Find where the given text appears and provide that cell's center as (x, y) coordinate. 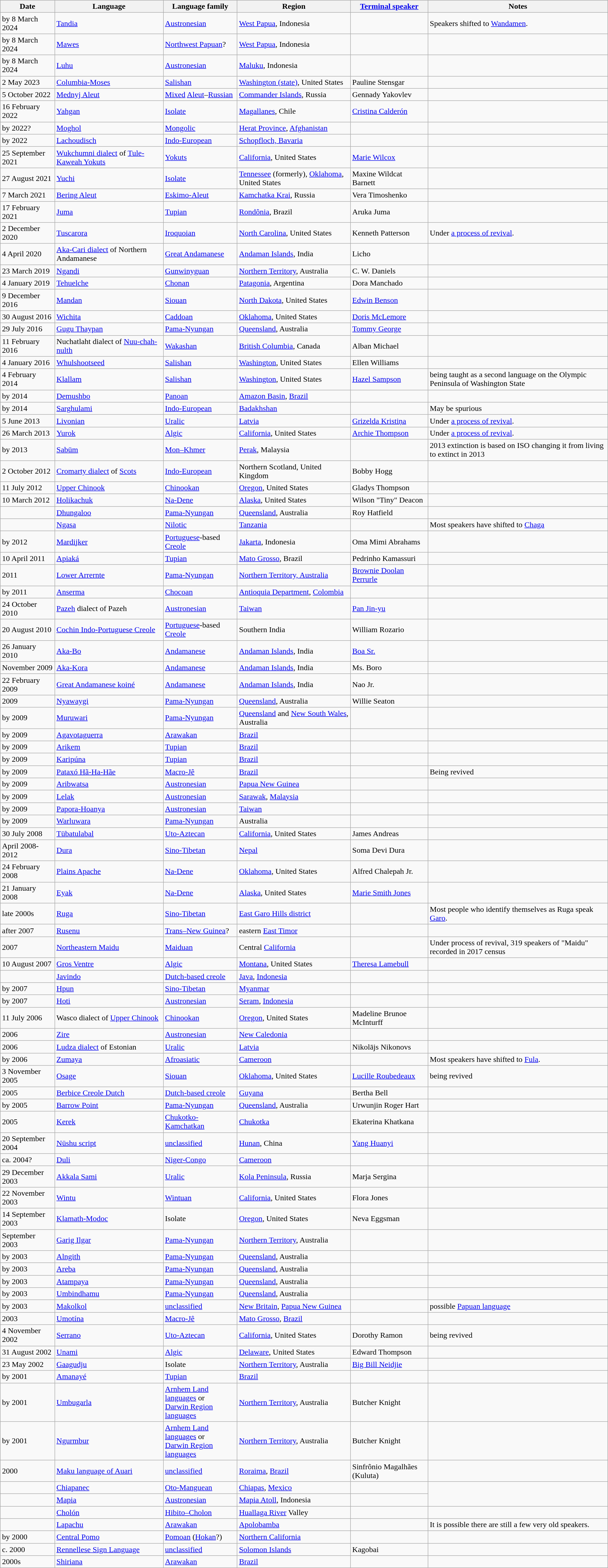
Theresa Lamebull (389, 964)
Central California (294, 947)
Apiaká (109, 558)
Yang Huanyi (389, 1143)
Nilotic (200, 525)
Chiapas, Mexico (294, 1487)
Bobby Hogg (389, 471)
Great Andamanese (200, 254)
Chukotko-Kamchatkan (200, 1122)
Karipúna (109, 759)
Myanmar (294, 989)
Eyak (109, 893)
by 2000 (28, 1537)
Kagobai (389, 1549)
Alban Michael (389, 346)
Mardijker (109, 542)
Tanzania (294, 525)
by 2005 (28, 1105)
Wukchumni dialect of Tule-Kaweah Yokuts (109, 157)
Pauline Stensgar (389, 82)
Jakarta, Indonesia (294, 542)
Nüshu script (109, 1143)
Hoti (109, 1001)
Notes (518, 6)
2007 (28, 947)
Big Bill Neidjie (389, 1364)
Rennellese Sign Language (109, 1549)
Alfred Chalepah Jr. (389, 871)
Bertha Bell (389, 1093)
22 November 2003 (28, 1197)
4 February 2014 (28, 379)
late 2000s (28, 913)
by 2012 (28, 542)
Delaware, United States (294, 1352)
Northeastern Maidu (109, 947)
Warluwara (109, 821)
Zire (109, 1035)
Kenneth Patterson (389, 233)
7 March 2021 (28, 195)
Ellen Williams (389, 363)
21 January 2008 (28, 893)
Dorothy Ramon (389, 1335)
30 July 2008 (28, 834)
Luhu (109, 66)
Huallaga River Valley (294, 1512)
by 2022 (28, 140)
Mawes (109, 44)
Demushbo (109, 396)
10 April 2011 (28, 558)
Chiapanec (109, 1487)
Lucille Roubedeaux (389, 1076)
Umbugarla (109, 1402)
Doris McLemore (389, 317)
24 February 2008 (28, 871)
4 January 2016 (28, 363)
Afroasiatic (200, 1059)
Papora-Hoanya (109, 809)
Kamchatka Krai, Russia (294, 195)
20 September 2004 (28, 1143)
16 February 2022 (28, 111)
Nao Jr. (389, 684)
Shiriana (109, 1562)
Anserma (109, 592)
Cromarty dialect of Scots (109, 471)
Tennessee (formerly), Oklahoma, United States (294, 178)
27 August 2021 (28, 178)
Most speakers have shifted to Fula. (518, 1059)
Gros Ventre (109, 964)
Pan Jin-yu (389, 609)
Klamath-Modoc (109, 1219)
2011 (28, 575)
2 October 2012 (28, 471)
Yuchi (109, 178)
May be spurious (518, 408)
Eskimo-Aleut (200, 195)
Archie Thompson (389, 433)
Columbia-Moses (109, 82)
Seram, Indonesia (294, 1001)
Areba (109, 1269)
Agavotaguerra (109, 734)
Boa Sr. (389, 651)
Ngasa (109, 525)
Sarghulami (109, 408)
It is possible there are still a few very old speakers. (518, 1525)
Northern California (294, 1537)
Commander Islands, Russia (294, 95)
Flora Jones (389, 1197)
Umbindhamu (109, 1294)
Roy Hatfield (389, 513)
Mednyj Aleut (109, 95)
Unami (109, 1352)
Arikem (109, 747)
New Caledonia (294, 1035)
Most speakers have shifted to Chaga (518, 525)
Willie Seaton (389, 701)
William Rozario (389, 630)
Panoan (200, 396)
Wichita (109, 317)
3 November 2005 (28, 1076)
10 March 2012 (28, 500)
9 December 2016 (28, 300)
Terminal speaker (389, 6)
ca. 2004? (28, 1160)
Language (109, 6)
Berbice Creole Dutch (109, 1093)
Cristina Calderón (389, 111)
Region (294, 6)
Yahgan (109, 111)
Niger-Congo (200, 1160)
4 January 2019 (28, 283)
Amanayé (109, 1377)
Barrow Point (109, 1105)
Makolkol (109, 1306)
by 2013 (28, 450)
North Carolina, United States (294, 233)
Holikachuk (109, 500)
Papua New Guinea (294, 784)
Aribwatsa (109, 784)
11 July 2012 (28, 488)
Maiduan (200, 947)
Roraima, Brazil (294, 1471)
2000 (28, 1471)
Northern Scotland, United Kingdom (294, 471)
Maxine Wildcat Barnett (389, 178)
Gennady Yakovlev (389, 95)
Hazel Sampson (389, 379)
Tehuelche (109, 283)
Sarawak, Malaysia (294, 797)
Urwunjin Roger Hart (389, 1105)
Iroquoian (200, 233)
4 November 2002 (28, 1335)
Dura (109, 850)
29 July 2016 (28, 329)
Wintu (109, 1197)
Moghol (109, 128)
Aka-Bo (109, 651)
by 2006 (28, 1059)
C. W. Daniels (389, 271)
26 March 2013 (28, 433)
Caddoan (200, 317)
Mandan (109, 300)
Apolobamba (294, 1525)
Ludza dialect of Estonian (109, 1047)
Gaagudju (109, 1364)
Nikolājs Nikonovs (389, 1047)
2000s (28, 1562)
Gladys Thompson (389, 488)
November 2009 (28, 668)
Duli (109, 1160)
Lelak (109, 797)
22 February 2009 (28, 684)
Lapachu (109, 1525)
25 September 2021 (28, 157)
Alngith (109, 1257)
Badakhshan (294, 408)
Ruga (109, 913)
Mongolic (200, 128)
Maluku, Indonesia (294, 66)
Sinfrônio Magalhães (Kuluta) (389, 1471)
Vera Timoshenko (389, 195)
2013 extinction is based on ISO changing it from living to extinct in 2013 (518, 450)
being taught as a second language on the Olympic Peninsula of Washington State (518, 379)
Speakers shifted to Wandamen. (518, 23)
Marie Smith Jones (389, 893)
Mon–Khmer (200, 450)
Wakashan (200, 346)
5 October 2022 (28, 95)
31 August 2002 (28, 1352)
Chukotka (294, 1122)
17 February 2021 (28, 212)
Oto-Manguean (200, 1487)
Queensland and New South Wales, Australia (294, 718)
Oma Mimi Abrahams (389, 542)
Neva Eggsman (389, 1219)
Wasco dialect of Upper Chinook (109, 1018)
Date (28, 6)
Kerek (109, 1122)
Tommy George (389, 329)
April 2008-2012 (28, 850)
Language family (200, 6)
11 July 2006 (28, 1018)
5 June 2013 (28, 421)
Dora Manchado (389, 283)
11 February 2016 (28, 346)
23 March 2019 (28, 271)
Wintuan (200, 1197)
Bering Aleut (109, 195)
September 2003 (28, 1240)
Tandia (109, 23)
Gunwinyguan (200, 271)
Chocoan (200, 592)
4 April 2020 (28, 254)
10 August 2007 (28, 964)
30 August 2016 (28, 317)
Northwest Papuan? (200, 44)
Osage (109, 1076)
Hpun (109, 989)
Antioquia Department, Colombia (294, 592)
Tuscarora (109, 233)
Pomoan (Hokan?) (200, 1537)
Pedrinho Kamassuri (389, 558)
2 December 2020 (28, 233)
Pataxó Hã-Ha-Hãe (109, 772)
Trans–New Guinea? (200, 930)
Rondônia, Brazil (294, 212)
Dhungaloo (109, 513)
British Columbia, Canada (294, 346)
Solomon Islands (294, 1549)
Klallam (109, 379)
Kola Peninsula, Russia (294, 1177)
Mapia (109, 1500)
Hunan, China (294, 1143)
14 September 2003 (28, 1219)
Being revived (518, 772)
Ms. Boro (389, 668)
Ngandi (109, 271)
Edward Thompson (389, 1352)
Australia (294, 821)
Chonan (200, 283)
Whulshootseed (109, 363)
Nuchatlaht dialect of Nuu-chah-nulth (109, 346)
29 December 2003 (28, 1177)
Most people who identify themselves as Ruga speak Garo. (518, 913)
Herat Province, Afghanistan (294, 128)
Hibito–Cholon (200, 1512)
Pazeh dialect of Pazeh (109, 609)
Patagonia, Argentina (294, 283)
Magallanes, Chile (294, 111)
Sabüm (109, 450)
New Britain, Papua New Guinea (294, 1306)
Aka-Cari dialect of Northern Andamanese (109, 254)
Nyawaygi (109, 701)
by 2011 (28, 592)
Ngurmbur (109, 1441)
Garig Ilgar (109, 1240)
Guyana (294, 1093)
Great Andamanese koiné (109, 684)
after 2007 (28, 930)
Cochin Indo-Portuguese Creole (109, 630)
Schopfloch, Bavaria (294, 140)
Washington (state), United States (294, 82)
Muruwari (109, 718)
Akkala Sami (109, 1177)
20 August 2010 (28, 630)
Nepal (294, 850)
Upper Chinook (109, 488)
Livonian (109, 421)
Brownie Doolan Perrurle (389, 575)
by 2022? (28, 128)
Java, Indonesia (294, 976)
2009 (28, 701)
Javindo (109, 976)
26 January 2010 (28, 651)
Amazon Basin, Brazil (294, 396)
Maku language of Auari (109, 1471)
Aruka Juma (389, 212)
Southern India (294, 630)
Tübatulabal (109, 834)
Edwin Benson (389, 300)
Licho (389, 254)
Marie Wilcox (389, 157)
Cholón (109, 1512)
2 May 2023 (28, 82)
James Andreas (389, 834)
Perak, Malaysia (294, 450)
East Garo Hills district (294, 913)
possible Papuan language (518, 1306)
Zumaya (109, 1059)
Aka-Kora (109, 668)
Montana, United States (294, 964)
Atampaya (109, 1281)
Rusenu (109, 930)
Mixed Aleut–Russian (200, 95)
Lachoudisch (109, 140)
Central Pomo (109, 1537)
2003 (28, 1319)
Plains Apache (109, 871)
Lower Arrernte (109, 575)
Soma Devi Dura (389, 850)
eastern East Timor (294, 930)
Juma (109, 212)
23 May 2002 (28, 1364)
Wilson "Tiny" Deacon (389, 500)
Madeline Brunoe McInturff (389, 1018)
Umotína (109, 1319)
24 October 2010 (28, 609)
Yokuts (200, 157)
Under process of revival, 319 speakers of "Maidu" recorded in 2017 census (518, 947)
Yurok (109, 433)
Serrano (109, 1335)
Ekaterina Khatkana (389, 1122)
Gugu Thaypan (109, 329)
Grizelda Kristiņa (389, 421)
c. 2000 (28, 1549)
Mapia Atoll, Indonesia (294, 1500)
North Dakota, United States (294, 300)
Marja Sergina (389, 1177)
